Provide the (X, Y) coordinate of the cell's center where the given text is located.  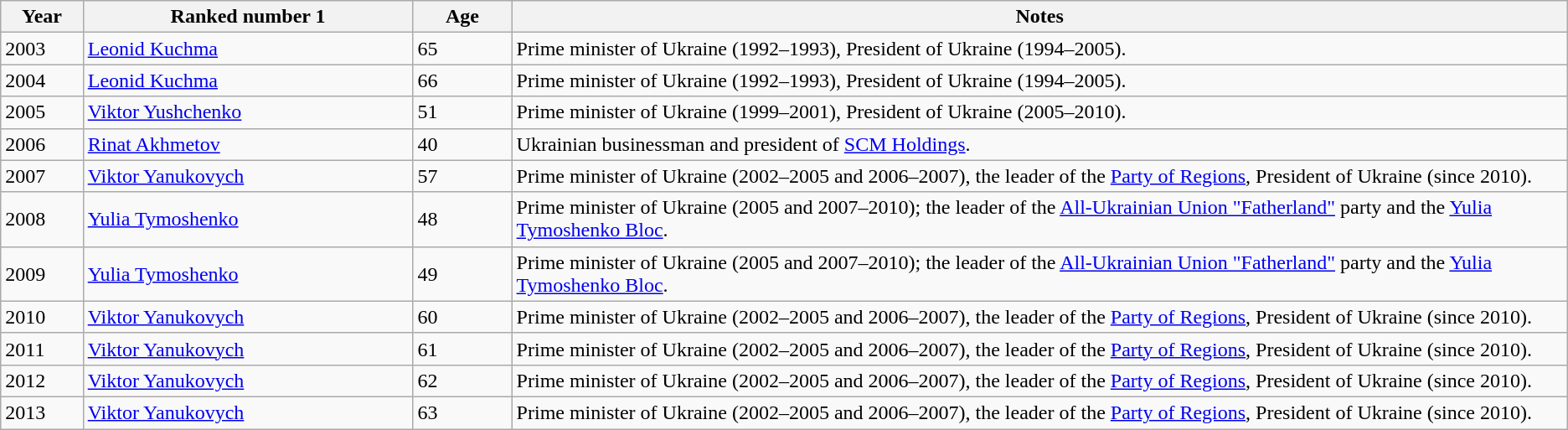
Prime minister of Ukraine (1999–2001), President of Ukraine (2005–2010). (1039, 112)
51 (462, 112)
61 (462, 349)
2010 (42, 317)
66 (462, 80)
2007 (42, 176)
40 (462, 144)
60 (462, 317)
48 (462, 220)
65 (462, 49)
Rinat Akhmetov (248, 144)
2009 (42, 273)
63 (462, 412)
2011 (42, 349)
2004 (42, 80)
2012 (42, 381)
Viktor Yushchenko (248, 112)
57 (462, 176)
Ranked number 1 (248, 17)
62 (462, 381)
2008 (42, 220)
2003 (42, 49)
Age (462, 17)
2005 (42, 112)
Notes (1039, 17)
49 (462, 273)
2013 (42, 412)
Year (42, 17)
2006 (42, 144)
Ukrainian businessman and president of SCM Holdings. (1039, 144)
